From the cell containing the given text, extract its center point as [x, y] coordinate. 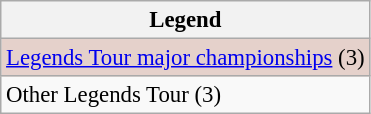
Other Legends Tour (3) [186, 95]
Legends Tour major championships (3) [186, 58]
Legend [186, 20]
